Detect which cell encompasses the target text, then output its (X, Y) center coordinate. 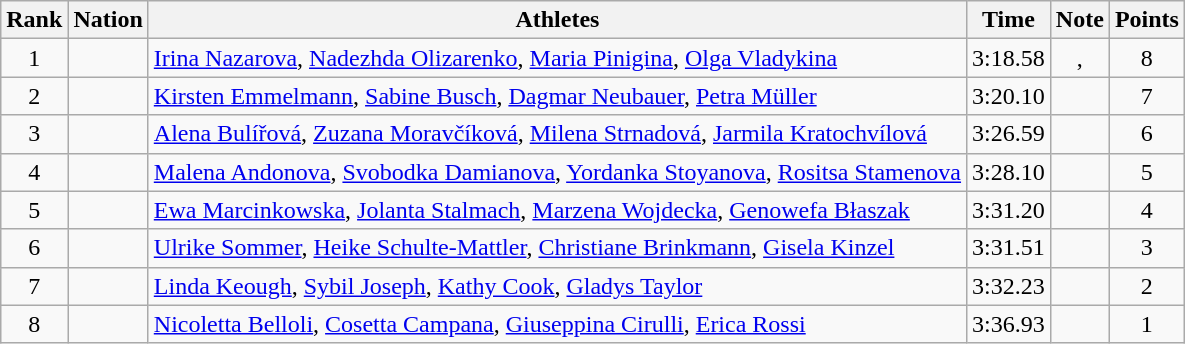
Rank (34, 20)
3:18.58 (1009, 58)
Kirsten Emmelmann, Sabine Busch, Dagmar Neubauer, Petra Müller (557, 96)
Irina Nazarova, Nadezhda Olizarenko, Maria Pinigina, Olga Vladykina (557, 58)
3:26.59 (1009, 134)
3:36.93 (1009, 324)
Nicoletta Belloli, Cosetta Campana, Giuseppina Cirulli, Erica Rossi (557, 324)
Nation (108, 20)
Ulrike Sommer, Heike Schulte-Mattler, Christiane Brinkmann, Gisela Kinzel (557, 248)
3:31.20 (1009, 210)
, (1080, 58)
Note (1080, 20)
Alena Bulířová, Zuzana Moravčíková, Milena Strnadová, Jarmila Kratochvílová (557, 134)
Athletes (557, 20)
Malena Andonova, Svobodka Damianova, Yordanka Stoyanova, Rositsa Stamenova (557, 172)
3:20.10 (1009, 96)
3:32.23 (1009, 286)
Time (1009, 20)
3:28.10 (1009, 172)
3:31.51 (1009, 248)
Ewa Marcinkowska, Jolanta Stalmach, Marzena Wojdecka, Genowefa Błaszak (557, 210)
Linda Keough, Sybil Joseph, Kathy Cook, Gladys Taylor (557, 286)
Points (1146, 20)
